Provide the [x, y] coordinate of the cell's center where the given text is located.  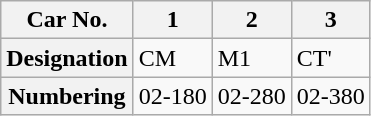
1 [172, 20]
CM [172, 58]
3 [330, 20]
Numbering [67, 96]
CT' [330, 58]
02-280 [252, 96]
Car No. [67, 20]
02-380 [330, 96]
Designation [67, 58]
M1 [252, 58]
2 [252, 20]
02-180 [172, 96]
